Find where the given text appears and provide that cell's center as [X, Y] coordinate. 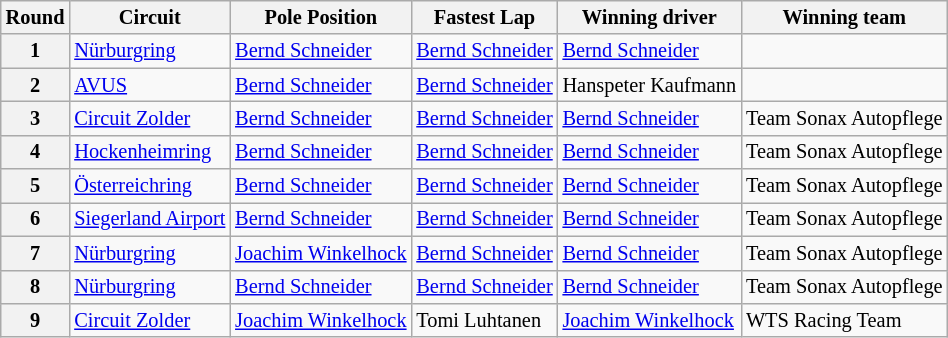
Pole Position [320, 17]
Winning driver [650, 17]
4 [36, 152]
7 [36, 253]
5 [36, 186]
Österreichring [150, 186]
Fastest Lap [484, 17]
9 [36, 320]
Round [36, 17]
6 [36, 219]
Siegerland Airport [150, 219]
Tomi Luhtanen [484, 320]
1 [36, 51]
2 [36, 85]
Winning team [844, 17]
Circuit [150, 17]
Hockenheimring [150, 152]
WTS Racing Team [844, 320]
Hanspeter Kaufmann [650, 85]
3 [36, 118]
AVUS [150, 85]
8 [36, 287]
